From the cell containing the given text, extract its center point as (X, Y) coordinate. 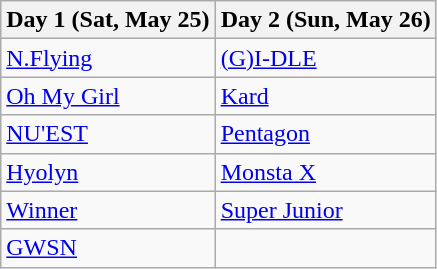
NU'EST (108, 134)
Kard (326, 96)
Hyolyn (108, 172)
Day 1 (Sat, May 25) (108, 20)
Winner (108, 210)
Pentagon (326, 134)
Day 2 (Sun, May 26) (326, 20)
N.Flying (108, 58)
Oh My Girl (108, 96)
Super Junior (326, 210)
Monsta X (326, 172)
GWSN (108, 248)
(G)I-DLE (326, 58)
